Capture the cell that displays the provided text and extract its (x, y) central coordinate. 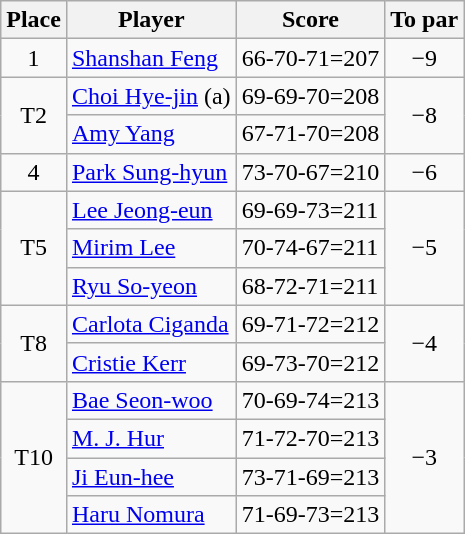
Score (310, 20)
70-74-67=211 (310, 248)
Player (151, 20)
Place (34, 20)
Mirim Lee (151, 248)
Bae Seon-woo (151, 400)
66-70-71=207 (310, 58)
Cristie Kerr (151, 362)
68-72-71=211 (310, 286)
69-73-70=212 (310, 362)
Shanshan Feng (151, 58)
70-69-74=213 (310, 400)
−4 (424, 343)
73-70-67=210 (310, 172)
T10 (34, 457)
69-69-70=208 (310, 96)
67-71-70=208 (310, 134)
M. J. Hur (151, 438)
−9 (424, 58)
T8 (34, 343)
Amy Yang (151, 134)
71-72-70=213 (310, 438)
−6 (424, 172)
73-71-69=213 (310, 477)
69-71-72=212 (310, 324)
Choi Hye-jin (a) (151, 96)
Ryu So-yeon (151, 286)
To par (424, 20)
T2 (34, 115)
−5 (424, 248)
Carlota Ciganda (151, 324)
T5 (34, 248)
−3 (424, 457)
Lee Jeong-eun (151, 210)
1 (34, 58)
−8 (424, 115)
Haru Nomura (151, 515)
69-69-73=211 (310, 210)
4 (34, 172)
Ji Eun-hee (151, 477)
Park Sung-hyun (151, 172)
71-69-73=213 (310, 515)
